Detect which cell encompasses the target text, then output its (x, y) center coordinate. 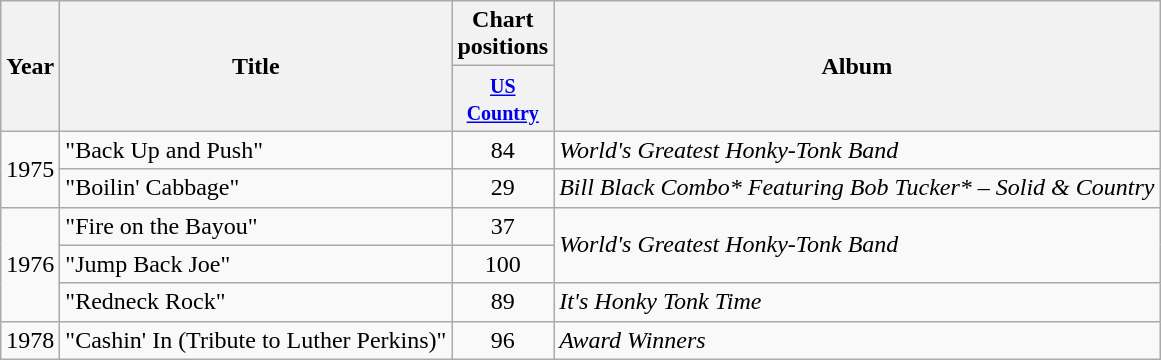
29 (503, 188)
1976 (30, 264)
"Boilin' Cabbage" (256, 188)
1975 (30, 169)
100 (503, 264)
US Country (503, 98)
1978 (30, 340)
"Redneck Rock" (256, 302)
37 (503, 226)
Year (30, 66)
"Fire on the Bayou" (256, 226)
Chart positions (503, 34)
"Cashin' In (Tribute to Luther Perkins)" (256, 340)
Award Winners (857, 340)
"Back Up and Push" (256, 150)
Title (256, 66)
It's Honky Tonk Time (857, 302)
84 (503, 150)
Bill Black Combo* Featuring Bob Tucker* – Solid & Country (857, 188)
96 (503, 340)
"Jump Back Joe" (256, 264)
Album (857, 66)
89 (503, 302)
